Locate the cell with the specified text and output its [X, Y] center coordinate. 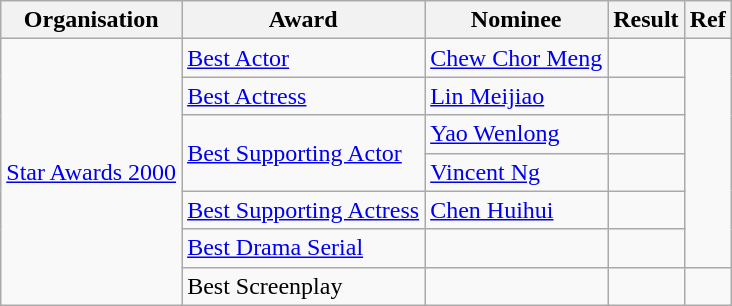
Organisation [92, 20]
Chen Huihui [516, 210]
Yao Wenlong [516, 134]
Best Supporting Actress [304, 210]
Lin Meijiao [516, 96]
Nominee [516, 20]
Vincent Ng [516, 172]
Award [304, 20]
Ref [708, 20]
Result [646, 20]
Star Awards 2000 [92, 172]
Best Actress [304, 96]
Best Actor [304, 58]
Best Supporting Actor [304, 153]
Chew Chor Meng [516, 58]
Best Screenplay [304, 286]
Best Drama Serial [304, 248]
